Identify which cell holds the provided text, then report its [X, Y] central coordinate. 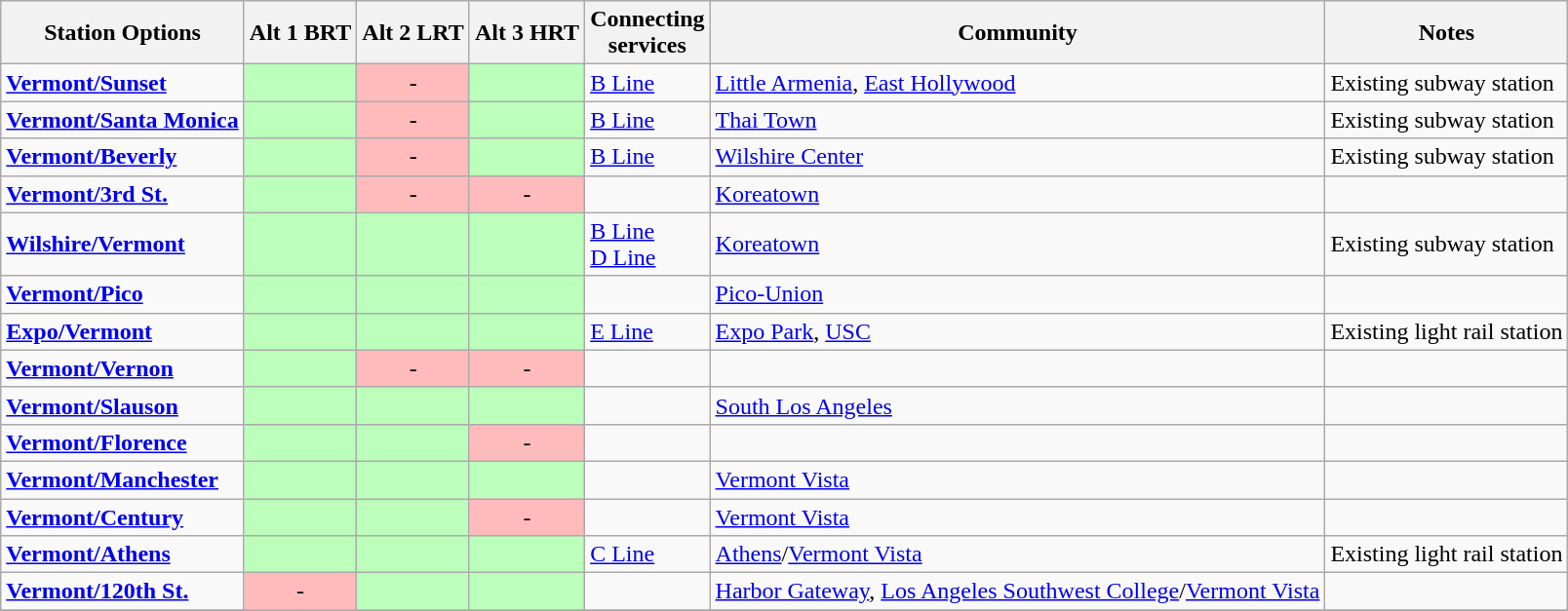
Vermont/Century [123, 517]
Thai Town [1018, 120]
Alt 2 LRT [413, 33]
Vermont/Manchester [123, 479]
Wilshire/Vermont [123, 244]
E Line [647, 331]
Athens/Vermont Vista [1018, 554]
Station Options [123, 33]
Little Armenia, East Hollywood [1018, 83]
Harbor Gateway, Los Angeles Southwest College/Vermont Vista [1018, 592]
Vermont/3rd St. [123, 194]
C Line [647, 554]
Connectingservices [647, 33]
Vermont/Athens [123, 554]
Alt 3 HRT [527, 33]
Expo Park, USC [1018, 331]
Vermont/Florence [123, 442]
Notes [1447, 33]
Expo/Vermont [123, 331]
B Line D Line [647, 244]
South Los Angeles [1018, 405]
Pico-Union [1018, 294]
Community [1018, 33]
Vermont/Sunset [123, 83]
Vermont/Beverly [123, 157]
Wilshire Center [1018, 157]
Vermont/Slauson [123, 405]
Vermont/Santa Monica [123, 120]
Alt 1 BRT [300, 33]
Vermont/Pico [123, 294]
Vermont/120th St. [123, 592]
Vermont/Vernon [123, 368]
